Find where the given text appears and provide that cell's center as (X, Y) coordinate. 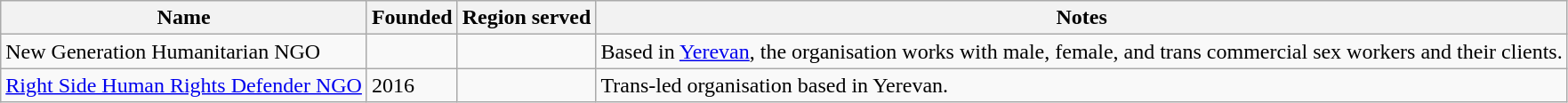
Based in Yerevan, the organisation works with male, female, and trans commercial sex workers and their clients. (1082, 51)
Founded (412, 18)
2016 (412, 85)
Name (184, 18)
Right Side Human Rights Defender NGO (184, 85)
New Generation Humanitarian NGO (184, 51)
Trans-led organisation based in Yerevan. (1082, 85)
Region served (527, 18)
Notes (1082, 18)
